Return (x, y) of the center of cell containing provided text 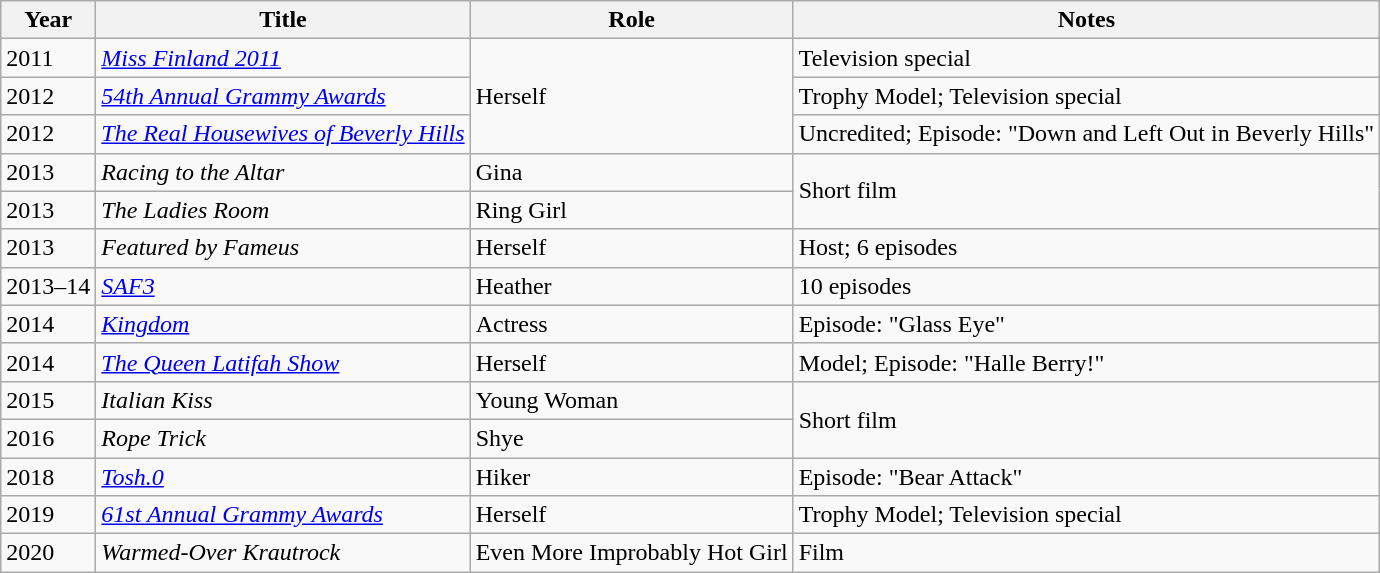
Hiker (632, 477)
Italian Kiss (283, 400)
Gina (632, 172)
Episode: "Bear Attack" (1086, 477)
Racing to the Altar (283, 172)
Year (48, 20)
Young Woman (632, 400)
Tosh.0 (283, 477)
Shye (632, 438)
Episode: "Glass Eye" (1086, 324)
The Ladies Room (283, 210)
2016 (48, 438)
Film (1086, 553)
2015 (48, 400)
Host; 6 episodes (1086, 248)
Role (632, 20)
61st Annual Grammy Awards (283, 515)
2020 (48, 553)
The Real Housewives of Beverly Hills (283, 134)
10 episodes (1086, 286)
Even More Improbably Hot Girl (632, 553)
Uncredited; Episode: "Down and Left Out in Beverly Hills" (1086, 134)
Miss Finland 2011 (283, 58)
Heather (632, 286)
2011 (48, 58)
Ring Girl (632, 210)
Warmed-Over Krautrock (283, 553)
Title (283, 20)
Actress (632, 324)
Model; Episode: "Halle Berry!" (1086, 362)
Featured by Fameus (283, 248)
Notes (1086, 20)
SAF3 (283, 286)
54th Annual Grammy Awards (283, 96)
Rope Trick (283, 438)
2019 (48, 515)
The Queen Latifah Show (283, 362)
Television special (1086, 58)
2013–14 (48, 286)
Kingdom (283, 324)
2018 (48, 477)
